Capture the cell that displays the provided text and extract its (X, Y) central coordinate. 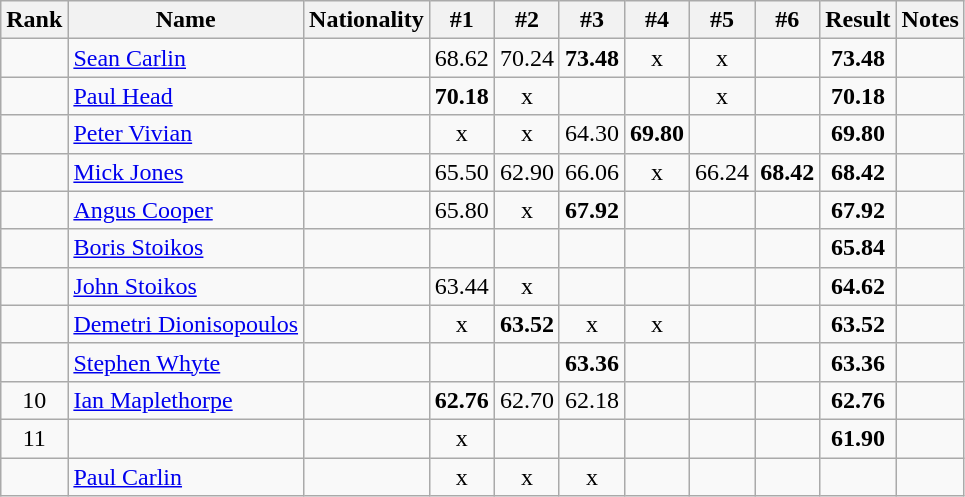
Notes (930, 20)
Nationality (367, 20)
Stephen Whyte (186, 362)
11 (34, 438)
70.24 (526, 58)
62.70 (526, 400)
10 (34, 400)
Peter Vivian (186, 134)
Mick Jones (186, 172)
#1 (462, 20)
61.90 (858, 438)
John Stoikos (186, 286)
#2 (526, 20)
63.44 (462, 286)
#3 (592, 20)
Sean Carlin (186, 58)
#5 (722, 20)
Demetri Dionisopoulos (186, 324)
62.18 (592, 400)
#6 (788, 20)
62.90 (526, 172)
Result (858, 20)
Paul Carlin (186, 477)
65.50 (462, 172)
Angus Cooper (186, 210)
#4 (656, 20)
65.80 (462, 210)
68.62 (462, 58)
Name (186, 20)
Boris Stoikos (186, 248)
Rank (34, 20)
64.62 (858, 286)
Ian Maplethorpe (186, 400)
64.30 (592, 134)
66.24 (722, 172)
65.84 (858, 248)
66.06 (592, 172)
Paul Head (186, 96)
